Output the [X, Y] coordinate of the center of the cell containing the given text.  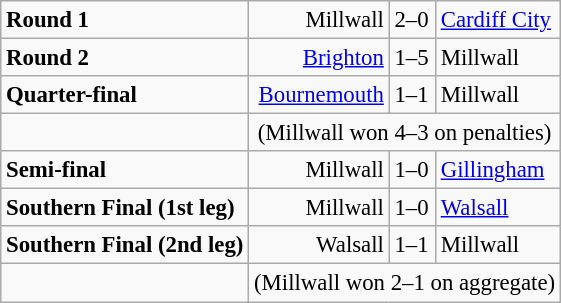
(Millwall won 2–1 on aggregate) [405, 283]
1–5 [412, 58]
Cardiff City [498, 20]
(Millwall won 4–3 on penalties) [405, 133]
Bournemouth [319, 95]
Southern Final (2nd leg) [125, 245]
Southern Final (1st leg) [125, 208]
Round 1 [125, 20]
Round 2 [125, 58]
Brighton [319, 58]
Semi-final [125, 170]
Gillingham [498, 170]
2–0 [412, 20]
Quarter-final [125, 95]
